Output the [X, Y] coordinate of the center of the cell containing the given text.  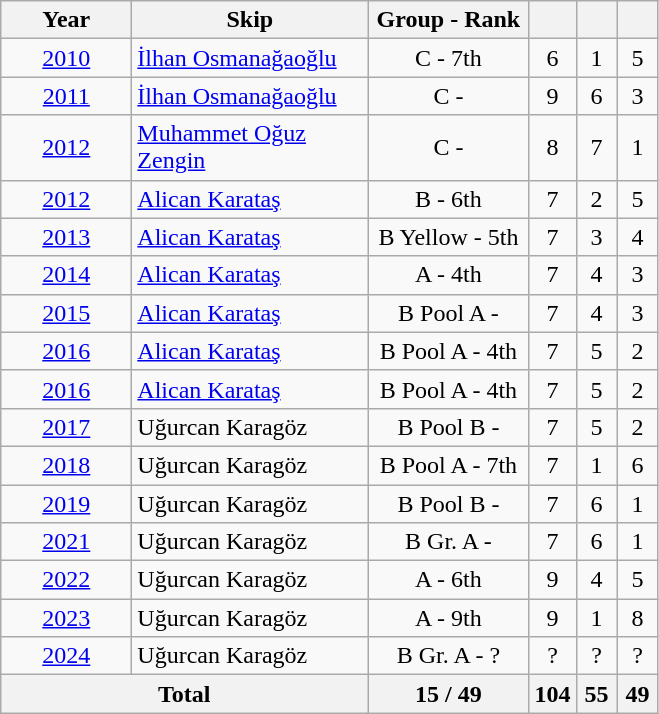
B Pool A - 7th [448, 465]
B - 6th [448, 199]
2013 [66, 237]
C - 7th [448, 58]
2014 [66, 275]
Year [66, 20]
B Gr. A - ? [448, 656]
B Pool A - [448, 313]
2017 [66, 427]
Total [184, 694]
49 [638, 694]
104 [552, 694]
2011 [66, 96]
2018 [66, 465]
Group - Rank [448, 20]
2010 [66, 58]
2022 [66, 580]
2024 [66, 656]
A - 9th [448, 618]
2023 [66, 618]
B Yellow - 5th [448, 237]
Muhammet Oğuz Zengin [250, 148]
55 [596, 694]
B Gr. A - [448, 542]
2019 [66, 503]
A - 6th [448, 580]
2021 [66, 542]
A - 4th [448, 275]
Skip [250, 20]
2015 [66, 313]
15 / 49 [448, 694]
